Output the (x, y) coordinate of the center of the cell containing the given text.  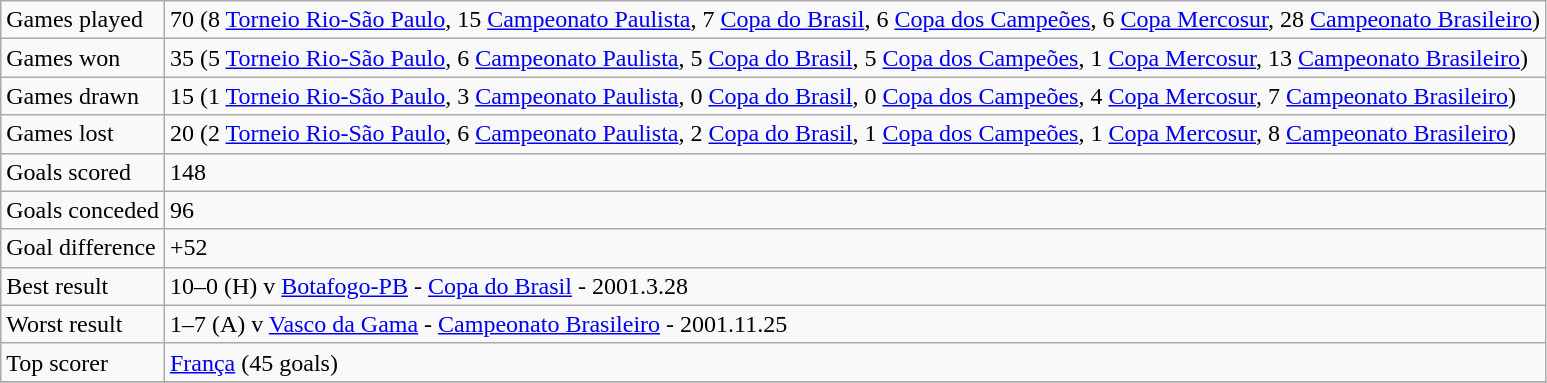
Games won (83, 58)
148 (854, 172)
Best result (83, 286)
Top scorer (83, 362)
Goals scored (83, 172)
+52 (854, 248)
1–7 (A) v Vasco da Gama - Campeonato Brasileiro - 2001.11.25 (854, 324)
35 (5 Torneio Rio-São Paulo, 6 Campeonato Paulista, 5 Copa do Brasil, 5 Copa dos Campeões, 1 Copa Mercosur, 13 Campeonato Brasileiro) (854, 58)
Games drawn (83, 96)
10–0 (H) v Botafogo-PB - Copa do Brasil - 2001.3.28 (854, 286)
Worst result (83, 324)
Games lost (83, 134)
70 (8 Torneio Rio-São Paulo, 15 Campeonato Paulista, 7 Copa do Brasil, 6 Copa dos Campeões, 6 Copa Mercosur, 28 Campeonato Brasileiro) (854, 20)
20 (2 Torneio Rio-São Paulo, 6 Campeonato Paulista, 2 Copa do Brasil, 1 Copa dos Campeões, 1 Copa Mercosur, 8 Campeonato Brasileiro) (854, 134)
Goal difference (83, 248)
França (45 goals) (854, 362)
Goals conceded (83, 210)
15 (1 Torneio Rio-São Paulo, 3 Campeonato Paulista, 0 Copa do Brasil, 0 Copa dos Campeões, 4 Copa Mercosur, 7 Campeonato Brasileiro) (854, 96)
Games played (83, 20)
96 (854, 210)
